Determine the [x, y] coordinate at the center of the cell enclosing the given text.  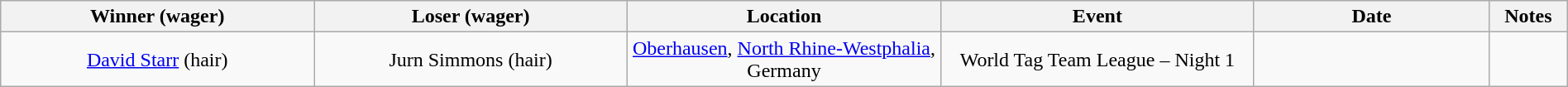
Notes [1528, 17]
David Starr (hair) [157, 60]
Oberhausen, North Rhine-Westphalia, Germany [784, 60]
World Tag Team League – Night 1 [1097, 60]
Jurn Simmons (hair) [471, 60]
Date [1371, 17]
Loser (wager) [471, 17]
Winner (wager) [157, 17]
Location [784, 17]
Event [1097, 17]
